Scan for the cell matching the given text and deliver its (X, Y) coordinate at center. 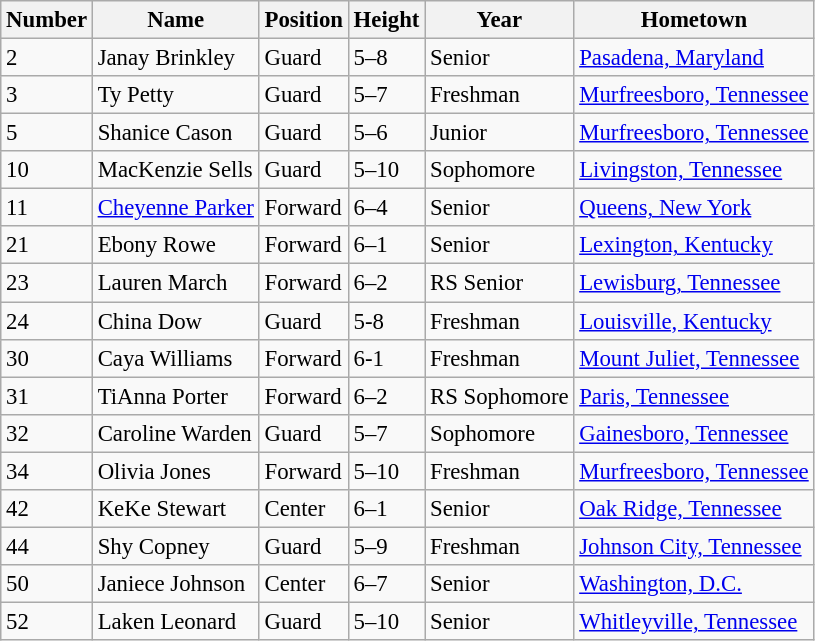
Olivia Jones (176, 471)
Cheyenne Parker (176, 208)
5–9 (386, 546)
Lauren March (176, 283)
11 (47, 208)
Caya Williams (176, 358)
RS Senior (500, 283)
6-1 (386, 358)
Livingston, Tennessee (694, 170)
Queens, New York (694, 208)
RS Sophomore (500, 396)
42 (47, 509)
Ebony Rowe (176, 245)
6–4 (386, 208)
21 (47, 245)
Lexington, Kentucky (694, 245)
5-8 (386, 321)
23 (47, 283)
44 (47, 546)
Hometown (694, 20)
Mount Juliet, Tennessee (694, 358)
Number (47, 20)
52 (47, 621)
Year (500, 20)
5 (47, 133)
MacKenzie Sells (176, 170)
Ty Petty (176, 95)
32 (47, 433)
Johnson City, Tennessee (694, 546)
Caroline Warden (176, 433)
50 (47, 584)
Shy Copney (176, 546)
Junior (500, 133)
Lewisburg, Tennessee (694, 283)
24 (47, 321)
Name (176, 20)
TiAnna Porter (176, 396)
Oak Ridge, Tennessee (694, 509)
Shanice Cason (176, 133)
Washington, D.C. (694, 584)
34 (47, 471)
Janay Brinkley (176, 58)
Janiece Johnson (176, 584)
31 (47, 396)
Louisville, Kentucky (694, 321)
6–7 (386, 584)
30 (47, 358)
5–8 (386, 58)
Height (386, 20)
KeKe Stewart (176, 509)
2 (47, 58)
Laken Leonard (176, 621)
Pasadena, Maryland (694, 58)
Gainesboro, Tennessee (694, 433)
Whitleyville, Tennessee (694, 621)
China Dow (176, 321)
5–6 (386, 133)
Position (304, 20)
Paris, Tennessee (694, 396)
3 (47, 95)
10 (47, 170)
